Return (X, Y) of the center of cell containing provided text 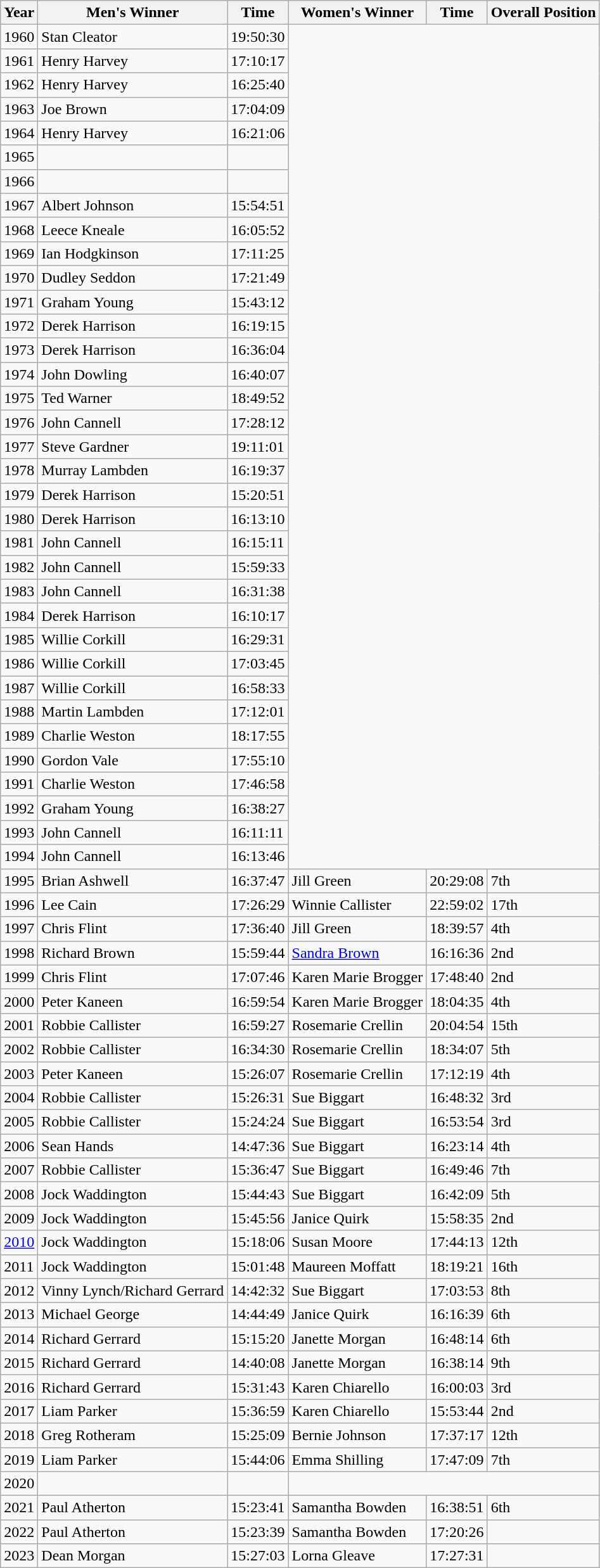
1979 (19, 495)
1974 (19, 374)
16:00:03 (457, 1387)
16:38:27 (258, 808)
2021 (19, 1508)
15:15:20 (258, 1339)
1964 (19, 133)
Sandra Brown (357, 953)
16:42:09 (457, 1194)
20:04:54 (457, 1025)
18:19:21 (457, 1266)
2016 (19, 1387)
18:34:07 (457, 1049)
14:44:49 (258, 1315)
15:23:41 (258, 1508)
17:47:09 (457, 1459)
16th (544, 1266)
1989 (19, 736)
1971 (19, 302)
1992 (19, 808)
15:59:33 (258, 567)
Vinny Lynch/Richard Gerrard (133, 1291)
15:27:03 (258, 1556)
2001 (19, 1025)
17:10:17 (258, 61)
17:46:58 (258, 784)
Emma Shilling (357, 1459)
15:18:06 (258, 1242)
17:03:45 (258, 663)
1986 (19, 663)
15:59:44 (258, 953)
17:55:10 (258, 760)
1976 (19, 423)
Dudley Seddon (133, 277)
16:40:07 (258, 374)
Sean Hands (133, 1146)
14:40:08 (258, 1363)
16:34:30 (258, 1049)
1983 (19, 591)
17:07:46 (258, 977)
Dean Morgan (133, 1556)
19:11:01 (258, 447)
2003 (19, 1074)
19:50:30 (258, 37)
17:26:29 (258, 905)
15:01:48 (258, 1266)
17:04:09 (258, 109)
1965 (19, 157)
Lorna Gleave (357, 1556)
Steve Gardner (133, 447)
16:31:38 (258, 591)
15:58:35 (457, 1218)
1981 (19, 543)
2000 (19, 1001)
17:36:40 (258, 929)
1968 (19, 229)
18:04:35 (457, 1001)
Joe Brown (133, 109)
2015 (19, 1363)
Murray Lambden (133, 471)
16:36:04 (258, 350)
1978 (19, 471)
Bernie Johnson (357, 1435)
16:19:15 (258, 326)
Winnie Callister (357, 905)
2014 (19, 1339)
2017 (19, 1411)
Greg Rotheram (133, 1435)
17:11:25 (258, 253)
2008 (19, 1194)
Albert Johnson (133, 205)
2009 (19, 1218)
1969 (19, 253)
16:15:11 (258, 543)
16:19:37 (258, 471)
14:47:36 (258, 1146)
15:36:47 (258, 1170)
15:45:56 (258, 1218)
17:12:19 (457, 1074)
17:37:17 (457, 1435)
16:53:54 (457, 1122)
16:29:31 (258, 639)
8th (544, 1291)
2005 (19, 1122)
1993 (19, 832)
2006 (19, 1146)
1987 (19, 687)
1984 (19, 615)
Maureen Moffatt (357, 1266)
John Dowling (133, 374)
Men's Winner (133, 13)
15:23:39 (258, 1532)
16:05:52 (258, 229)
1980 (19, 519)
1961 (19, 61)
16:59:54 (258, 1001)
17:03:53 (457, 1291)
2019 (19, 1459)
Brian Ashwell (133, 881)
18:49:52 (258, 398)
17:28:12 (258, 423)
16:37:47 (258, 881)
2020 (19, 1484)
Ian Hodgkinson (133, 253)
1972 (19, 326)
1988 (19, 712)
14:42:32 (258, 1291)
Gordon Vale (133, 760)
16:38:51 (457, 1508)
16:13:10 (258, 519)
15:53:44 (457, 1411)
Lee Cain (133, 905)
17:12:01 (258, 712)
17th (544, 905)
16:11:11 (258, 832)
1973 (19, 350)
15:24:24 (258, 1122)
1967 (19, 205)
1963 (19, 109)
Year (19, 13)
15:36:59 (258, 1411)
2018 (19, 1435)
1999 (19, 977)
16:49:46 (457, 1170)
20:29:08 (457, 881)
16:48:32 (457, 1098)
Overall Position (544, 13)
16:25:40 (258, 85)
2002 (19, 1049)
16:38:14 (457, 1363)
Martin Lambden (133, 712)
16:16:39 (457, 1315)
15:44:43 (258, 1194)
16:58:33 (258, 687)
2023 (19, 1556)
15:26:31 (258, 1098)
1960 (19, 37)
18:17:55 (258, 736)
1966 (19, 181)
Michael George (133, 1315)
17:48:40 (457, 977)
15:31:43 (258, 1387)
Richard Brown (133, 953)
2007 (19, 1170)
2013 (19, 1315)
18:39:57 (457, 929)
1990 (19, 760)
16:59:27 (258, 1025)
1998 (19, 953)
9th (544, 1363)
1985 (19, 639)
Women's Winner (357, 13)
16:21:06 (258, 133)
1970 (19, 277)
Leece Kneale (133, 229)
15:26:07 (258, 1074)
16:10:17 (258, 615)
1995 (19, 881)
15:44:06 (258, 1459)
15:43:12 (258, 302)
1991 (19, 784)
17:20:26 (457, 1532)
16:13:46 (258, 857)
15:25:09 (258, 1435)
17:27:31 (457, 1556)
16:48:14 (457, 1339)
1994 (19, 857)
2012 (19, 1291)
2004 (19, 1098)
15:20:51 (258, 495)
1982 (19, 567)
1962 (19, 85)
1975 (19, 398)
2010 (19, 1242)
22:59:02 (457, 905)
17:44:13 (457, 1242)
Stan Cleator (133, 37)
1997 (19, 929)
15th (544, 1025)
16:16:36 (457, 953)
Ted Warner (133, 398)
1996 (19, 905)
15:54:51 (258, 205)
17:21:49 (258, 277)
2011 (19, 1266)
Susan Moore (357, 1242)
2022 (19, 1532)
16:23:14 (457, 1146)
1977 (19, 447)
